Locate the cell with the specified text and output its (X, Y) center coordinate. 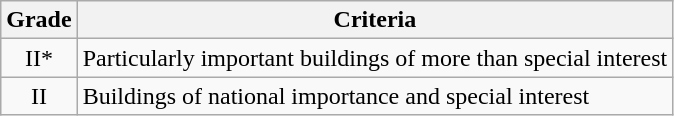
Buildings of national importance and special interest (375, 96)
II (39, 96)
Grade (39, 20)
II* (39, 58)
Criteria (375, 20)
Particularly important buildings of more than special interest (375, 58)
